Find where the given text appears and provide that cell's center as (X, Y) coordinate. 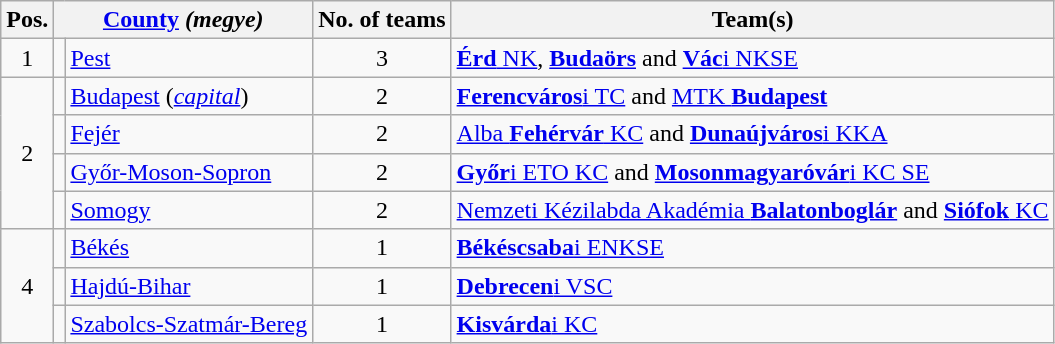
3 (382, 58)
Szabolcs-Szatmár-Bereg (189, 324)
Kisvárdai KC (752, 324)
Fejér (189, 134)
No. of teams (382, 20)
Érd NK, Budaörs and Váci NKSE (752, 58)
Pest (189, 58)
Békés (189, 248)
Pos. (28, 20)
Alba Fehérvár KC and Dunaújvárosi KKA (752, 134)
Nemzeti Kézilabda Akadémia Balatonboglár and Siófok KC (752, 210)
Team(s) (752, 20)
4 (28, 286)
Debreceni VSC (752, 286)
Somogy (189, 210)
Budapest (capital) (189, 96)
Ferencvárosi TC and MTK Budapest (752, 96)
Győr-Moson-Sopron (189, 172)
County (megye) (184, 20)
Győri ETO KC and Mosonmagyaróvári KC SE (752, 172)
Hajdú-Bihar (189, 286)
Békéscsabai ENKSE (752, 248)
